For the text-containing cell, return its midpoint in (X, Y) coordinate format. 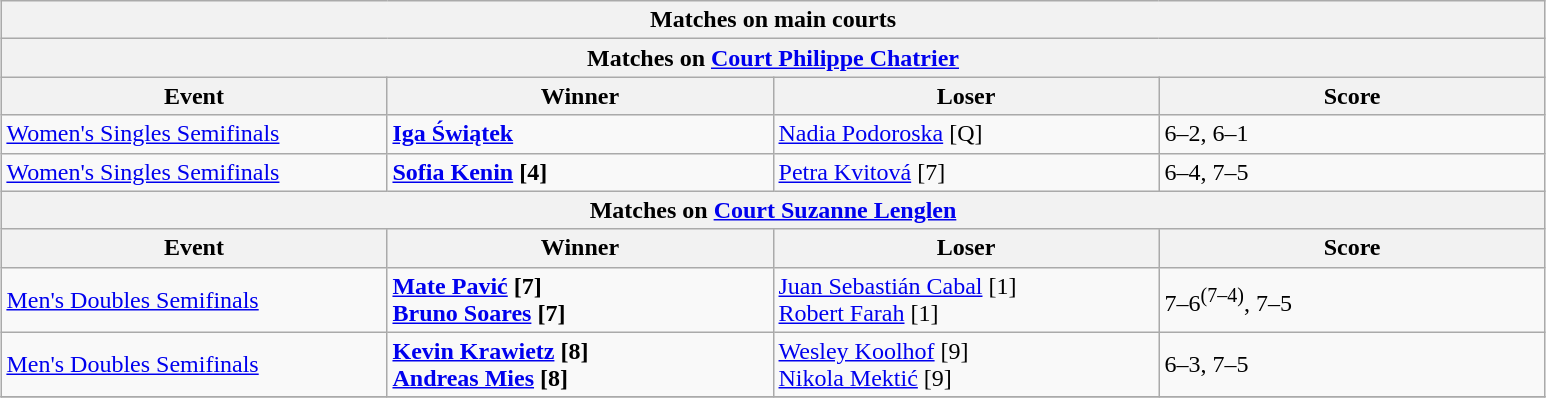
6–3, 7–5 (1352, 364)
Kevin Krawietz [8] Andreas Mies [8] (580, 364)
Iga Świątek (580, 134)
7–6(7–4), 7–5 (1352, 300)
Matches on Court Suzanne Lenglen (773, 210)
6–4, 7–5 (1352, 172)
Petra Kvitová [7] (966, 172)
Matches on main courts (773, 20)
Juan Sebastián Cabal [1] Robert Farah [1] (966, 300)
6–2, 6–1 (1352, 134)
Sofia Kenin [4] (580, 172)
Nadia Podoroska [Q] (966, 134)
Mate Pavić [7] Bruno Soares [7] (580, 300)
Matches on Court Philippe Chatrier (773, 58)
Wesley Koolhof [9] Nikola Mektić [9] (966, 364)
